For the text-containing cell, return its midpoint in (X, Y) coordinate format. 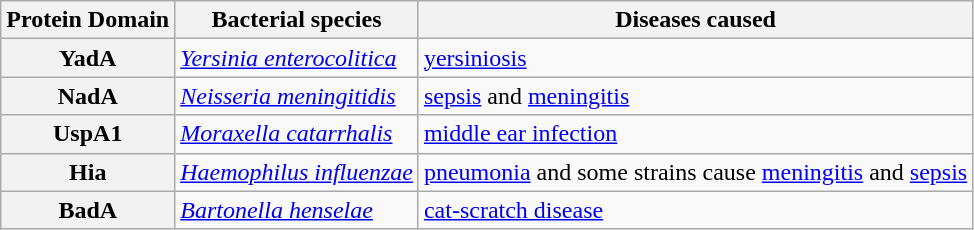
Hia (88, 172)
Protein Domain (88, 20)
BadA (88, 210)
pneumonia and some strains cause meningitis and sepsis (695, 172)
yersiniosis (695, 58)
sepsis and meningitis (695, 96)
Moraxella catarrhalis (297, 134)
Bacterial species (297, 20)
NadA (88, 96)
Bartonella henselae (297, 210)
YadA (88, 58)
Diseases caused (695, 20)
Neisseria meningitidis (297, 96)
middle ear infection (695, 134)
UspA1 (88, 134)
Yersinia enterocolitica (297, 58)
cat-scratch disease (695, 210)
Haemophilus influenzae (297, 172)
